Find where the given text appears and provide that cell's center as (X, Y) coordinate. 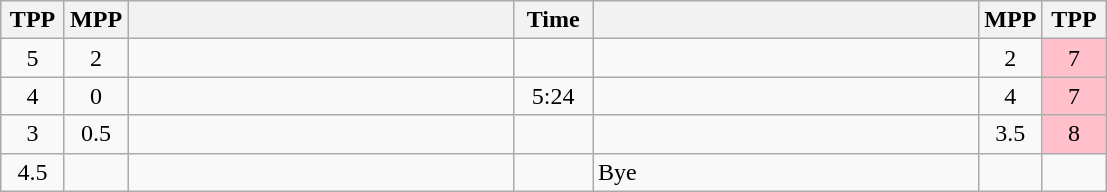
3.5 (1011, 134)
Time (554, 20)
0 (96, 96)
8 (1074, 134)
4.5 (33, 172)
3 (33, 134)
0.5 (96, 134)
5:24 (554, 96)
Bye (785, 172)
5 (33, 58)
